Output the (X, Y) coordinate of the center of the cell containing the given text.  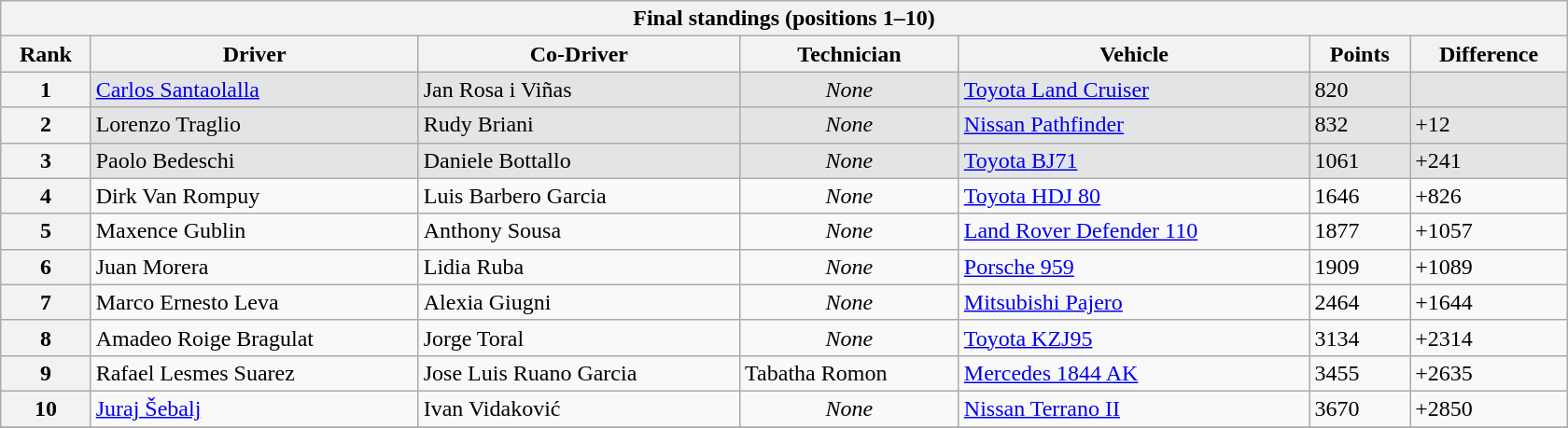
3670 (1360, 408)
3455 (1360, 373)
Daniele Bottallo (579, 160)
Carlos Santaolalla (254, 90)
Nissan Terrano II (1134, 408)
5 (46, 231)
Mitsubishi Pajero (1134, 302)
8 (46, 338)
2 (46, 125)
Tabatha Romon (849, 373)
Toyota Land Cruiser (1134, 90)
1877 (1360, 231)
Toyota KZJ95 (1134, 338)
Points (1360, 54)
Jorge Toral (579, 338)
832 (1360, 125)
Dirk Van Rompuy (254, 196)
10 (46, 408)
Toyota BJ71 (1134, 160)
Lorenzo Traglio (254, 125)
Amadeo Roige Bragulat (254, 338)
820 (1360, 90)
Anthony Sousa (579, 231)
Vehicle (1134, 54)
1909 (1360, 267)
+1644 (1490, 302)
Juraj Šebalj (254, 408)
+1057 (1490, 231)
+2850 (1490, 408)
+241 (1490, 160)
Land Rover Defender 110 (1134, 231)
Lidia Ruba (579, 267)
Toyota HDJ 80 (1134, 196)
Maxence Gublin (254, 231)
Alexia Giugni (579, 302)
1 (46, 90)
4 (46, 196)
9 (46, 373)
Mercedes 1844 AK (1134, 373)
3 (46, 160)
Final standings (positions 1–10) (784, 19)
+826 (1490, 196)
Technician (849, 54)
1646 (1360, 196)
Driver (254, 54)
Jan Rosa i Viñas (579, 90)
Co-Driver (579, 54)
2464 (1360, 302)
Porsche 959 (1134, 267)
+2314 (1490, 338)
1061 (1360, 160)
Rudy Briani (579, 125)
Rafael Lesmes Suarez (254, 373)
Rank (46, 54)
7 (46, 302)
+12 (1490, 125)
+1089 (1490, 267)
3134 (1360, 338)
6 (46, 267)
Paolo Bedeschi (254, 160)
+2635 (1490, 373)
Jose Luis Ruano Garcia (579, 373)
Marco Ernesto Leva (254, 302)
Luis Barbero Garcia (579, 196)
Difference (1490, 54)
Juan Morera (254, 267)
Nissan Pathfinder (1134, 125)
Ivan Vidaković (579, 408)
